Search for the cell housing the specified text and yield its [X, Y] center coordinate. 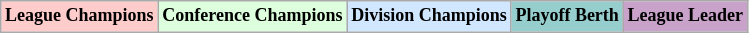
Playoff Berth [567, 16]
Division Champions [429, 16]
Conference Champions [252, 16]
League Champions [80, 16]
League Leader [685, 16]
